Identify which cell holds the provided text, then report its [X, Y] central coordinate. 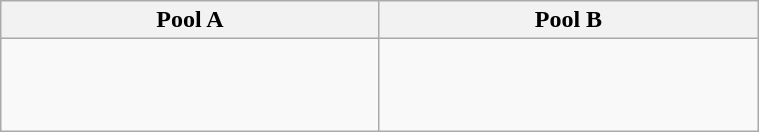
Pool B [568, 20]
Pool A [190, 20]
